Extract the (x, y) coordinate from the center of the cell holding the provided text.  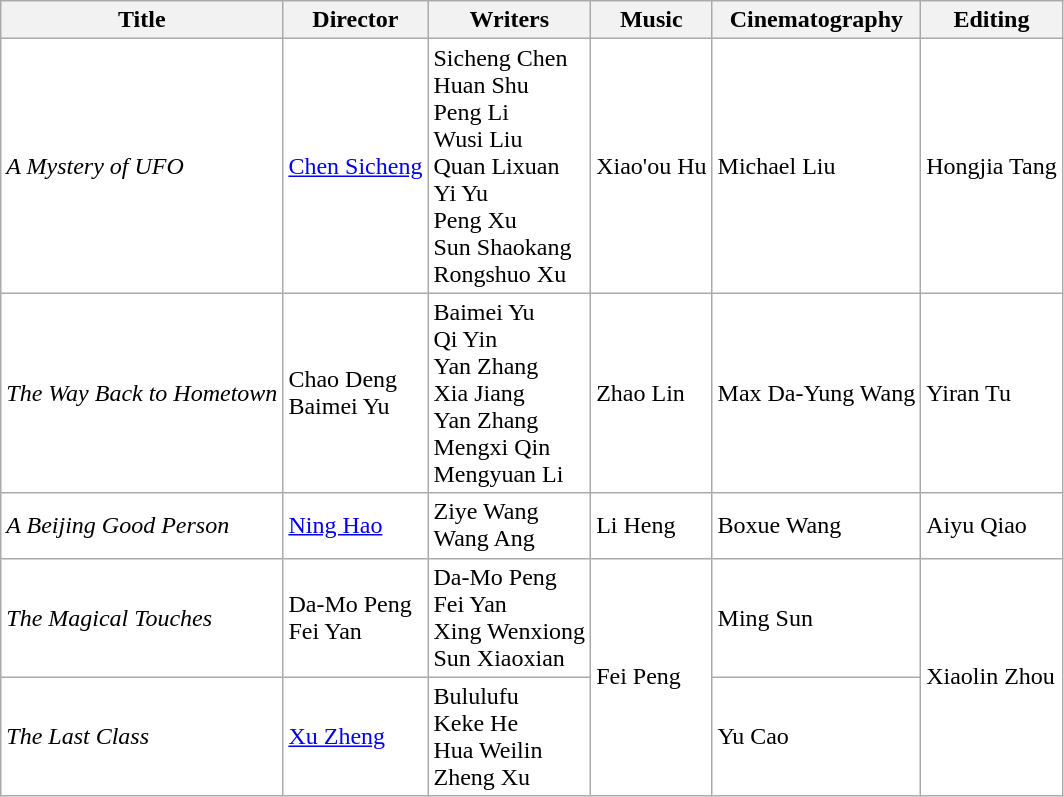
Ming Sun (816, 618)
Aiyu Qiao (992, 526)
A Beijing Good Person (142, 526)
Boxue Wang (816, 526)
Sicheng ChenHuan ShuPeng LiWusi LiuQuan LixuanYi YuPeng XuSun ShaokangRongshuo Xu (510, 166)
Yiran Tu (992, 393)
Editing (992, 20)
The Way Back to Hometown (142, 393)
Title (142, 20)
Li Heng (652, 526)
Xu Zheng (356, 736)
Fei Peng (652, 677)
Ziye WangWang Ang (510, 526)
Xiao'ou Hu (652, 166)
A Mystery of UFO (142, 166)
Da-Mo PengFei YanXing WenxiongSun Xiaoxian (510, 618)
Writers (510, 20)
Max Da-Yung Wang (816, 393)
Hongjia Tang (992, 166)
BululufuKeke HeHua WeilinZheng Xu (510, 736)
Music (652, 20)
Zhao Lin (652, 393)
Michael Liu (816, 166)
Chao DengBaimei Yu (356, 393)
The Last Class (142, 736)
Xiaolin Zhou (992, 677)
Ning Hao (356, 526)
Chen Sicheng (356, 166)
Yu Cao (816, 736)
The Magical Touches (142, 618)
Baimei YuQi YinYan ZhangXia JiangYan ZhangMengxi QinMengyuan Li (510, 393)
Cinematography (816, 20)
Da-Mo PengFei Yan (356, 618)
Director (356, 20)
